Detect which cell encompasses the target text, then output its (X, Y) center coordinate. 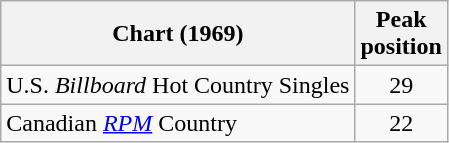
22 (401, 123)
Canadian RPM Country (178, 123)
29 (401, 85)
Peakposition (401, 34)
Chart (1969) (178, 34)
U.S. Billboard Hot Country Singles (178, 85)
